Return (x, y) of the center of cell containing provided text 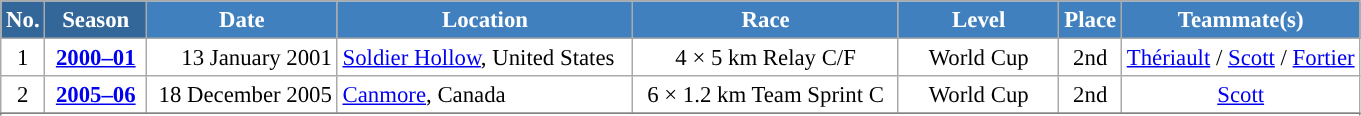
Teammate(s) (1240, 20)
2 (23, 95)
Level (978, 20)
Place (1090, 20)
2000–01 (96, 58)
Scott (1240, 95)
Thériault / Scott / Fortier (1240, 58)
Soldier Hollow, United States (485, 58)
4 × 5 km Relay C/F (766, 58)
6 × 1.2 km Team Sprint C (766, 95)
Date (242, 20)
1 (23, 58)
Canmore, Canada (485, 95)
13 January 2001 (242, 58)
Season (96, 20)
No. (23, 20)
18 December 2005 (242, 95)
Location (485, 20)
2005–06 (96, 95)
Race (766, 20)
